Search for the cell housing the specified text and yield its [X, Y] center coordinate. 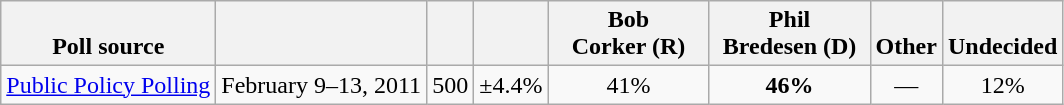
12% [1002, 85]
Other [906, 34]
±4.4% [511, 85]
500 [450, 85]
Poll source [108, 34]
Public Policy Polling [108, 85]
Undecided [1002, 34]
February 9–13, 2011 [322, 85]
PhilBredesen (D) [790, 34]
— [906, 85]
41% [628, 85]
BobCorker (R) [628, 34]
46% [790, 85]
